Search for the cell housing the specified text and yield its (X, Y) center coordinate. 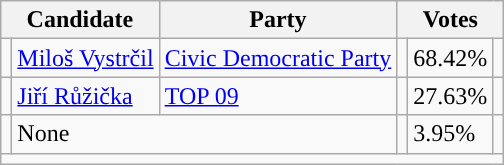
Candidate (80, 20)
Civic Democratic Party (278, 58)
None (204, 134)
Party (278, 20)
Votes (450, 20)
Miloš Vystrčil (86, 58)
3.95% (450, 134)
27.63% (450, 96)
Jiří Růžička (86, 96)
68.42% (450, 58)
TOP 09 (278, 96)
